Scan for the cell matching the given text and deliver its [X, Y] coordinate at center. 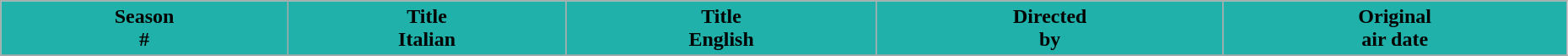
Original air date [1395, 29]
Season # [145, 29]
Title Italian [427, 29]
Title English [722, 29]
Directed by [1049, 29]
